From the cell containing the given text, extract its center point as (x, y) coordinate. 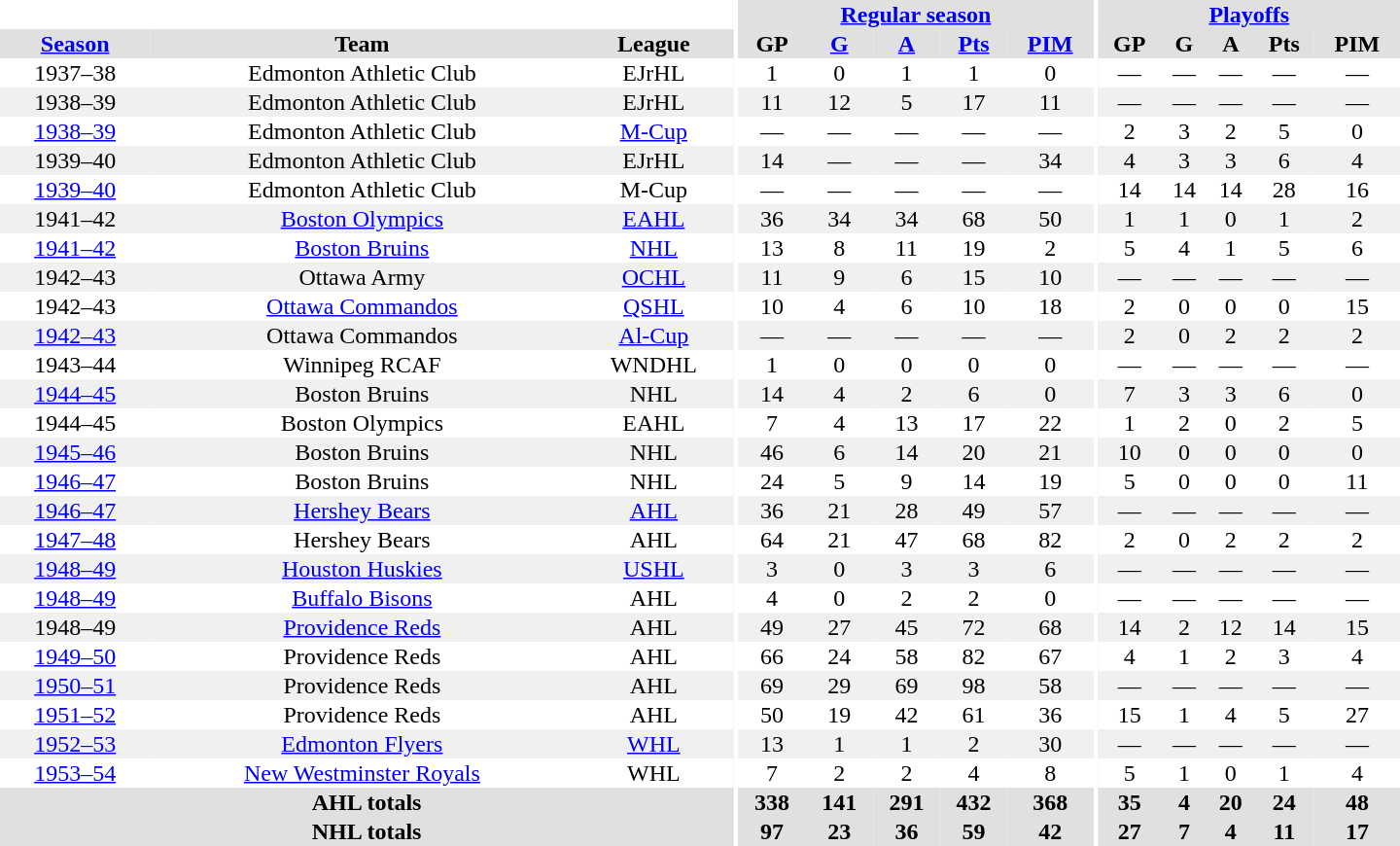
66 (772, 656)
29 (840, 686)
Edmonton Flyers (362, 744)
Al-Cup (653, 335)
57 (1050, 511)
16 (1357, 190)
Ottawa Army (362, 277)
97 (772, 831)
Team (362, 44)
Buffalo Bisons (362, 598)
NHL totals (367, 831)
USHL (653, 569)
368 (1050, 802)
1937–38 (75, 73)
1950–51 (75, 686)
47 (906, 540)
1949–50 (75, 656)
59 (974, 831)
QSHL (653, 306)
72 (974, 627)
WNDHL (653, 365)
338 (772, 802)
18 (1050, 306)
AHL totals (367, 802)
64 (772, 540)
1945–46 (75, 452)
98 (974, 686)
22 (1050, 423)
1943–44 (75, 365)
Playoffs (1249, 15)
291 (906, 802)
New Westminster Royals (362, 773)
1951–52 (75, 715)
45 (906, 627)
46 (772, 452)
Houston Huskies (362, 569)
141 (840, 802)
Regular season (916, 15)
Winnipeg RCAF (362, 365)
1952–53 (75, 744)
1947–48 (75, 540)
48 (1357, 802)
1953–54 (75, 773)
League (653, 44)
OCHL (653, 277)
67 (1050, 656)
61 (974, 715)
23 (840, 831)
30 (1050, 744)
432 (974, 802)
Season (75, 44)
35 (1130, 802)
